Capture the cell that displays the provided text and extract its [x, y] central coordinate. 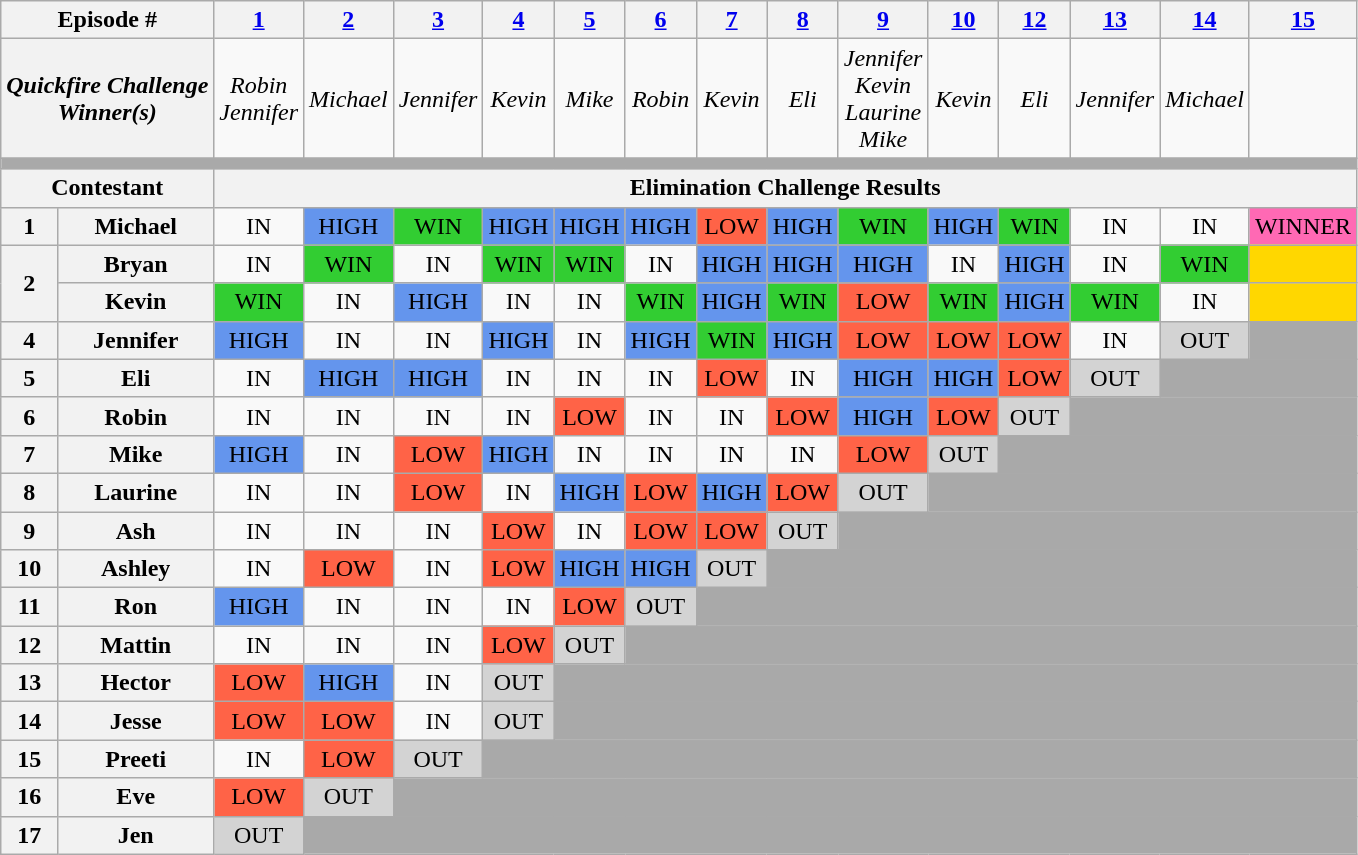
16 [30, 797]
Mattin [136, 645]
JenniferKevinLaurineMike [883, 98]
Bryan [136, 264]
Ashley [136, 569]
Elimination Challenge Results [786, 188]
Quickfire ChallengeWinner(s) [108, 98]
Episode # [108, 20]
Preeti [136, 759]
11 [30, 607]
Jesse [136, 721]
Ron [136, 607]
Ash [136, 531]
RobinJennifer [259, 98]
Hector [136, 683]
Jen [136, 835]
17 [30, 835]
Laurine [136, 492]
Contestant [108, 188]
3 [438, 20]
WINNER [1302, 226]
Eve [136, 797]
